Scan for the cell matching the given text and deliver its (x, y) coordinate at center. 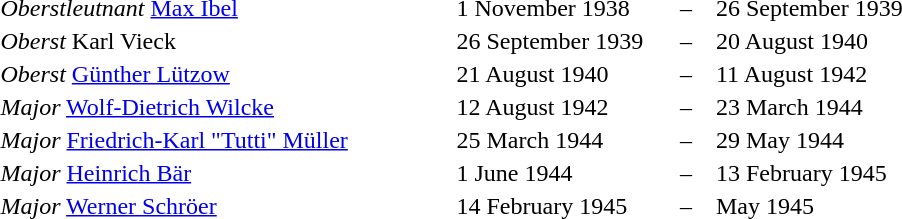
21 August 1940 (565, 74)
1 June 1944 (565, 173)
26 September 1939 (565, 41)
12 August 1942 (565, 107)
25 March 1944 (565, 140)
